Provide the [x, y] coordinate of the cell's center where the given text is located.  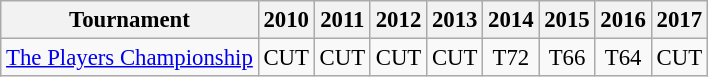
2012 [398, 20]
2010 [286, 20]
T72 [511, 58]
Tournament [130, 20]
T66 [567, 58]
The Players Championship [130, 58]
2017 [679, 20]
2013 [455, 20]
T64 [623, 58]
2014 [511, 20]
2011 [342, 20]
2016 [623, 20]
2015 [567, 20]
